Scan for the cell matching the given text and deliver its (X, Y) coordinate at center. 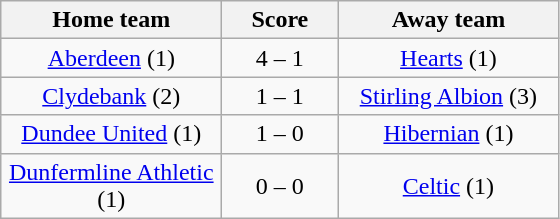
Dunfermline Athletic (1) (112, 186)
Home team (112, 20)
Celtic (1) (448, 186)
4 – 1 (280, 58)
Hibernian (1) (448, 134)
1 – 0 (280, 134)
Dundee United (1) (112, 134)
Away team (448, 20)
Stirling Albion (3) (448, 96)
Aberdeen (1) (112, 58)
0 – 0 (280, 186)
Score (280, 20)
1 – 1 (280, 96)
Hearts (1) (448, 58)
Clydebank (2) (112, 96)
